Capture the cell that displays the provided text and extract its [x, y] central coordinate. 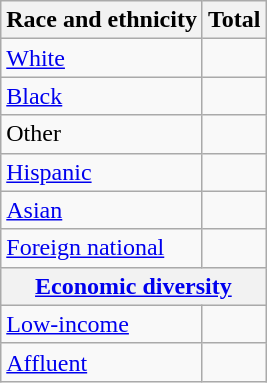
Race and ethnicity [102, 20]
Asian [102, 210]
Hispanic [102, 172]
Low-income [102, 324]
Total [234, 20]
Foreign national [102, 248]
Affluent [102, 362]
Economic diversity [134, 286]
White [102, 58]
Black [102, 96]
Other [102, 134]
